Return (X, Y) of the center of cell containing provided text 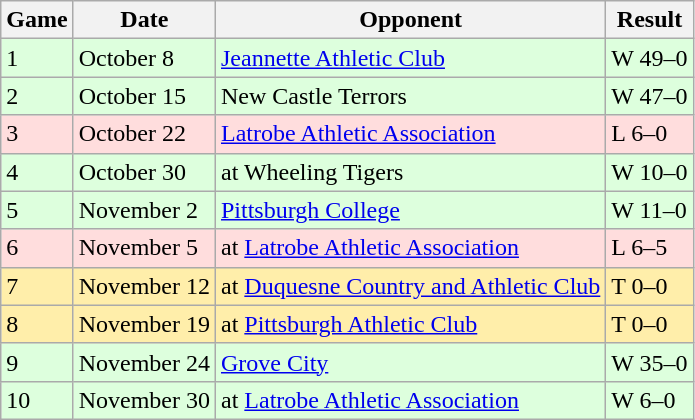
at Wheeling Tigers (410, 172)
Grove City (410, 362)
W 10–0 (650, 172)
W 11–0 (650, 210)
Latrobe Athletic Association (410, 134)
Date (144, 20)
New Castle Terrors (410, 96)
8 (37, 324)
November 24 (144, 362)
October 22 (144, 134)
at Duquesne Country and Athletic Club (410, 286)
October 15 (144, 96)
November 30 (144, 400)
L 6–5 (650, 248)
7 (37, 286)
October 30 (144, 172)
Result (650, 20)
10 (37, 400)
W 47–0 (650, 96)
2 (37, 96)
W 6–0 (650, 400)
1 (37, 58)
Pittsburgh College (410, 210)
November 5 (144, 248)
November 2 (144, 210)
L 6–0 (650, 134)
November 19 (144, 324)
9 (37, 362)
November 12 (144, 286)
W 49–0 (650, 58)
4 (37, 172)
Jeannette Athletic Club (410, 58)
3 (37, 134)
Opponent (410, 20)
5 (37, 210)
at Pittsburgh Athletic Club (410, 324)
Game (37, 20)
October 8 (144, 58)
6 (37, 248)
W 35–0 (650, 362)
